Search for the cell housing the specified text and yield its [X, Y] center coordinate. 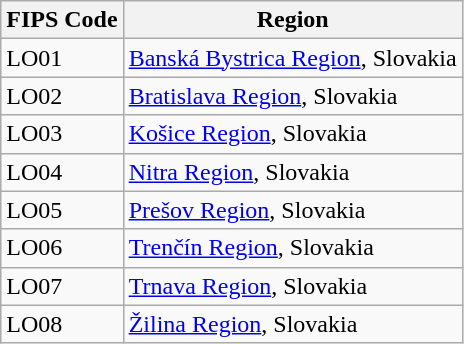
LO04 [62, 172]
LO03 [62, 134]
LO08 [62, 324]
LO05 [62, 210]
Trnava Region, Slovakia [292, 286]
Prešov Region, Slovakia [292, 210]
Nitra Region, Slovakia [292, 172]
Košice Region, Slovakia [292, 134]
FIPS Code [62, 20]
LO01 [62, 58]
LO07 [62, 286]
LO02 [62, 96]
Bratislava Region, Slovakia [292, 96]
Region [292, 20]
Trenčín Region, Slovakia [292, 248]
LO06 [62, 248]
Banská Bystrica Region, Slovakia [292, 58]
Žilina Region, Slovakia [292, 324]
